Search for the cell housing the specified text and yield its [X, Y] center coordinate. 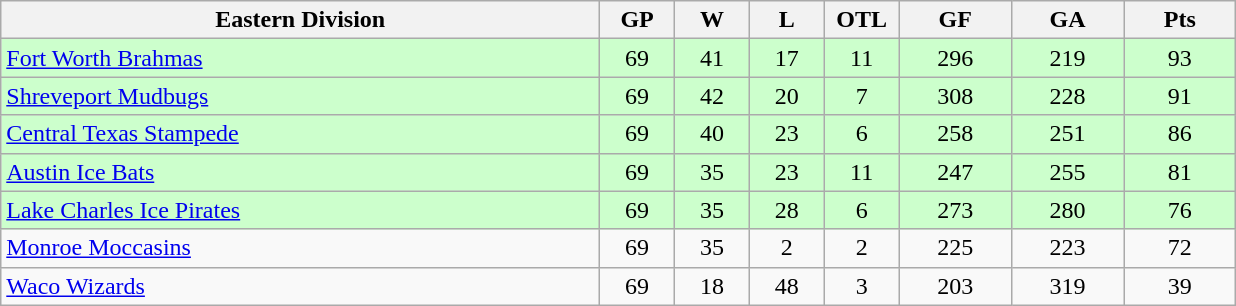
41 [712, 58]
L [786, 20]
Monroe Moccasins [300, 248]
219 [1067, 58]
W [712, 20]
39 [1180, 286]
Austin Ice Bats [300, 172]
Eastern Division [300, 20]
GF [955, 20]
7 [862, 96]
280 [1067, 210]
247 [955, 172]
296 [955, 58]
93 [1180, 58]
228 [1067, 96]
258 [955, 134]
76 [1180, 210]
3 [862, 286]
81 [1180, 172]
42 [712, 96]
72 [1180, 248]
91 [1180, 96]
OTL [862, 20]
251 [1067, 134]
Pts [1180, 20]
GP [638, 20]
18 [712, 286]
203 [955, 286]
40 [712, 134]
Waco Wizards [300, 286]
GA [1067, 20]
20 [786, 96]
Shreveport Mudbugs [300, 96]
308 [955, 96]
Lake Charles Ice Pirates [300, 210]
255 [1067, 172]
Central Texas Stampede [300, 134]
Fort Worth Brahmas [300, 58]
223 [1067, 248]
17 [786, 58]
48 [786, 286]
28 [786, 210]
225 [955, 248]
273 [955, 210]
86 [1180, 134]
319 [1067, 286]
